Locate the cell with the specified text and output its (X, Y) center coordinate. 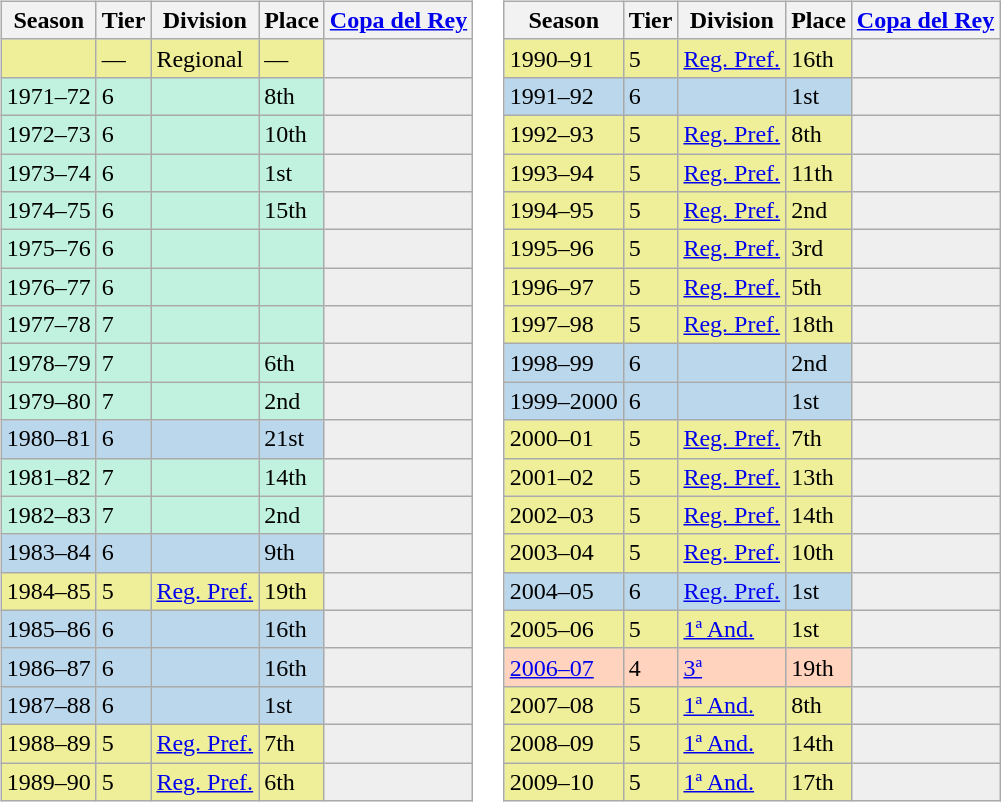
1989–90 (48, 781)
1982–83 (48, 515)
1993–94 (564, 173)
1972–73 (48, 134)
1985–86 (48, 629)
17th (819, 781)
Regional (205, 58)
15th (292, 211)
3rd (819, 249)
1999–2000 (564, 401)
1973–74 (48, 173)
1990–91 (564, 58)
1995–96 (564, 249)
1978–79 (48, 363)
1983–84 (48, 553)
2000–01 (564, 439)
1977–78 (48, 325)
2002–03 (564, 515)
1987–88 (48, 705)
1991–92 (564, 96)
18th (819, 325)
1984–85 (48, 591)
1975–76 (48, 249)
2009–10 (564, 781)
4 (650, 667)
1994–95 (564, 211)
1979–80 (48, 401)
1971–72 (48, 96)
5th (819, 287)
1996–97 (564, 287)
1992–93 (564, 134)
1998–99 (564, 363)
1981–82 (48, 477)
9th (292, 553)
2003–04 (564, 553)
1974–75 (48, 211)
1997–98 (564, 325)
1980–81 (48, 439)
2004–05 (564, 591)
13th (819, 477)
1986–87 (48, 667)
2006–07 (564, 667)
11th (819, 173)
21st (292, 439)
2005–06 (564, 629)
2007–08 (564, 705)
1988–89 (48, 743)
2008–09 (564, 743)
2001–02 (564, 477)
1976–77 (48, 287)
3ª (732, 667)
